Pinpoint the cell where the given text exists, returning its [X, Y] midpoint coordinate. 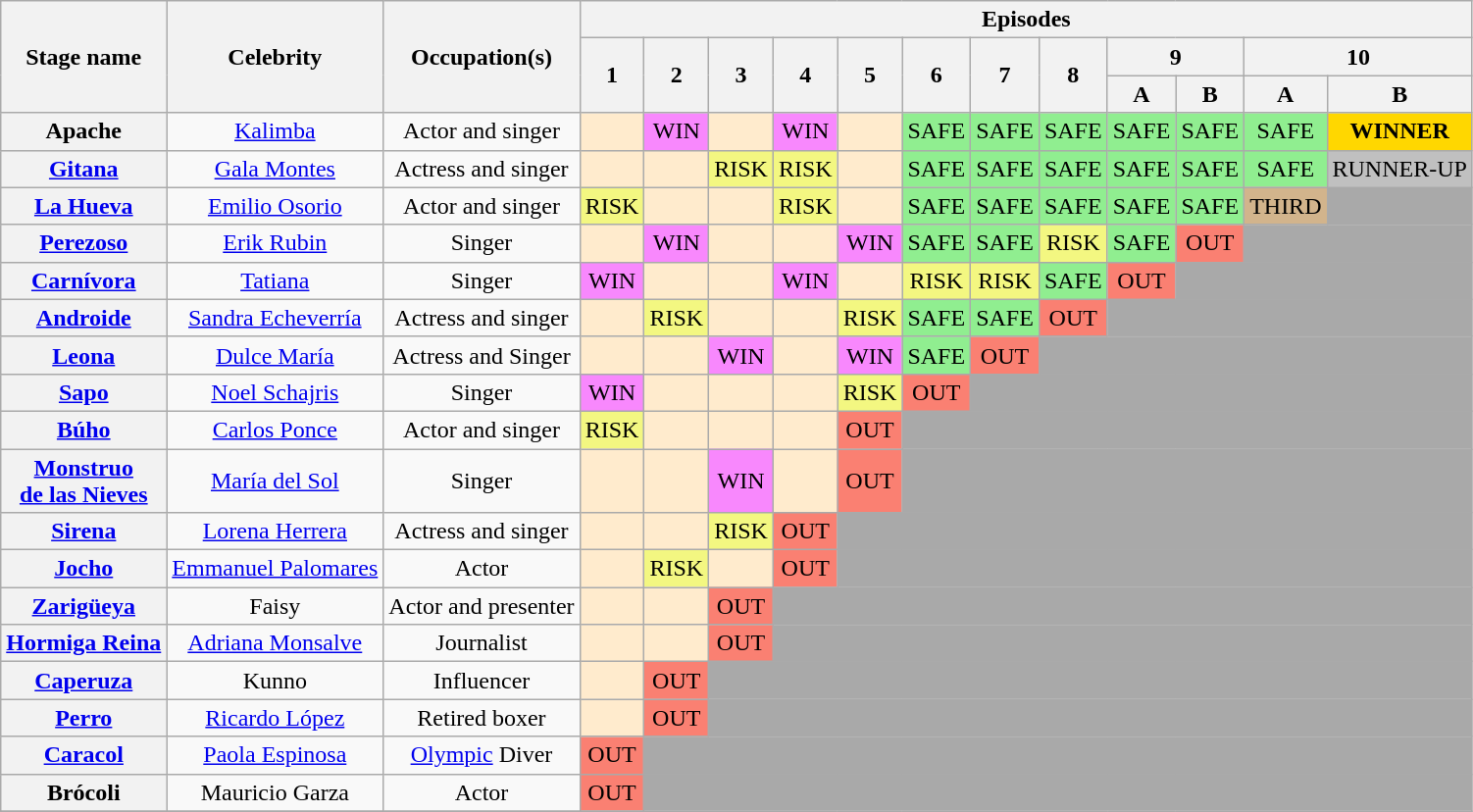
Zarigüeya [84, 606]
Paola Espinosa [275, 755]
Influencer [482, 681]
Journalist [482, 643]
Adriana Monsalve [275, 643]
Leona [84, 355]
Emilio Osorio [275, 206]
4 [805, 76]
Occupation(s) [482, 57]
Noel Schajris [275, 392]
Jocho [84, 569]
Brócoli [84, 792]
Ricardo López [275, 718]
Búho [84, 430]
Caracol [84, 755]
La Hueva [84, 206]
Perro [84, 718]
Retired boxer [482, 718]
Episodes [1026, 20]
Kalimba [275, 131]
Perezoso [84, 243]
WINNER [1399, 131]
Actress and Singer [482, 355]
6 [937, 76]
Tatiana [275, 280]
2 [677, 76]
Monstruode las Nieves [84, 481]
Actor and presenter [482, 606]
RUNNER-UP [1399, 169]
Lorena Herrera [275, 532]
María del Sol [275, 481]
Celebrity [275, 57]
8 [1073, 76]
Caperuza [84, 681]
Hormiga Reina [84, 643]
9 [1176, 57]
Carlos Ponce [275, 430]
7 [1005, 76]
Gitana [84, 169]
3 [741, 76]
Gala Montes [275, 169]
Olympic Diver [482, 755]
Emmanuel Palomares [275, 569]
1 [612, 76]
Androide [84, 318]
10 [1359, 57]
Kunno [275, 681]
Erik Rubin [275, 243]
Carnívora [84, 280]
Sapo [84, 392]
Mauricio Garza [275, 792]
5 [870, 76]
Apache [84, 131]
Dulce María [275, 355]
Stage name [84, 57]
Sirena [84, 532]
Sandra Echeverría [275, 318]
THIRD [1286, 206]
Faisy [275, 606]
